Locate the cell with the specified text and output its [x, y] center coordinate. 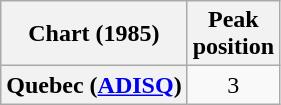
Peakposition [233, 34]
Chart (1985) [94, 34]
Quebec (ADISQ) [94, 85]
3 [233, 85]
